Capture the cell that displays the provided text and extract its (X, Y) central coordinate. 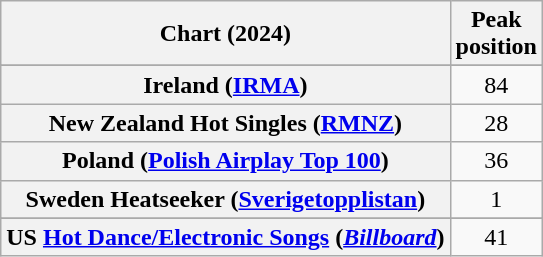
Peakposition (496, 34)
US Hot Dance/Electronic Songs (Billboard) (226, 237)
Poland (Polish Airplay Top 100) (226, 161)
1 (496, 199)
Chart (2024) (226, 34)
Ireland (IRMA) (226, 85)
28 (496, 123)
84 (496, 85)
Sweden Heatseeker (Sverigetopplistan) (226, 199)
New Zealand Hot Singles (RMNZ) (226, 123)
36 (496, 161)
41 (496, 237)
